Return (X, Y) of the center of cell containing provided text 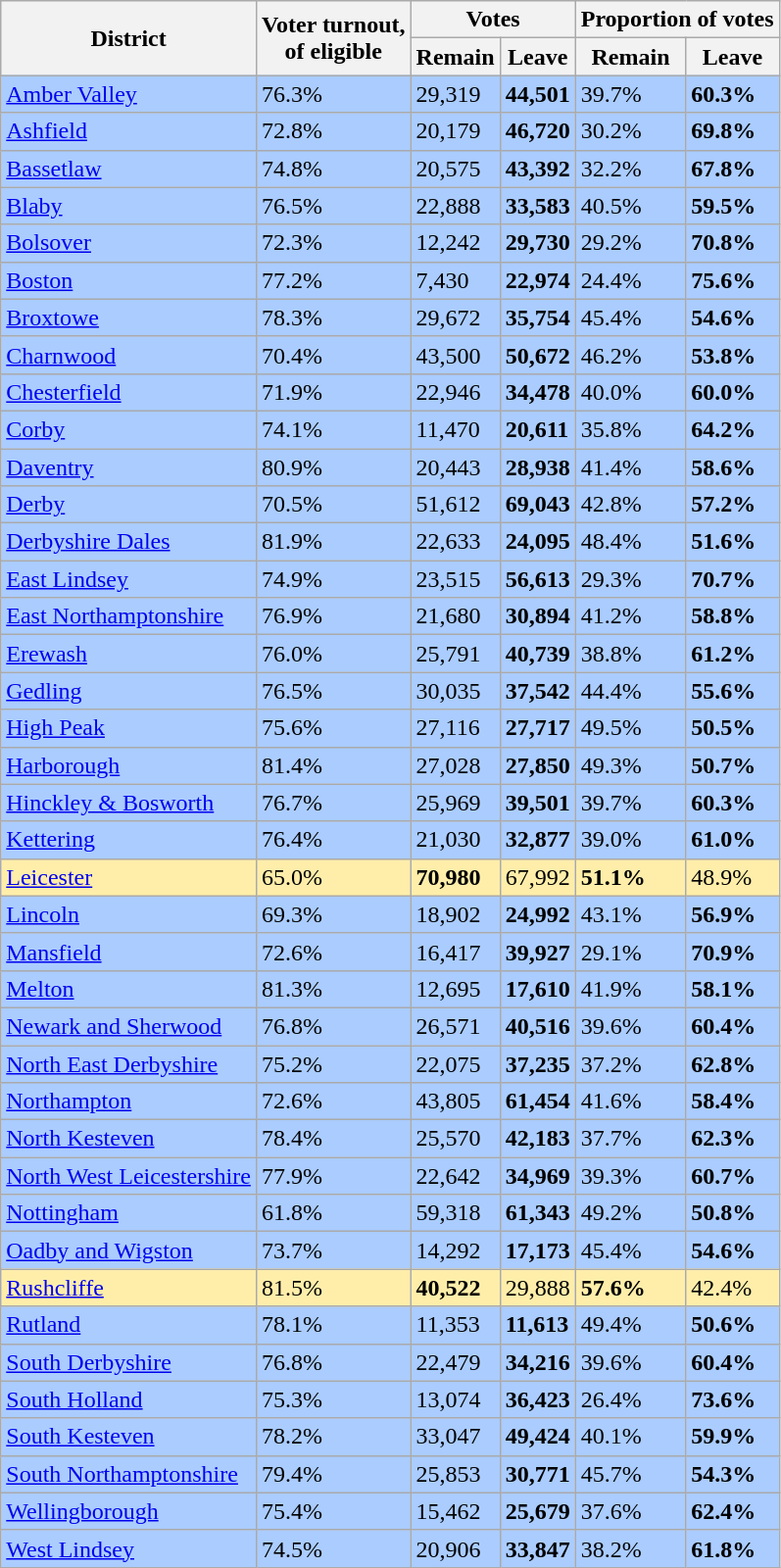
59,318 (455, 1213)
62.4% (733, 1511)
75.3% (333, 1399)
21,030 (455, 840)
65.0% (333, 877)
55.6% (733, 691)
77.9% (333, 1176)
58.4% (733, 1102)
50,672 (537, 355)
13,074 (455, 1399)
42,183 (537, 1139)
40,739 (537, 654)
Rushcliffe (129, 1288)
24.4% (631, 280)
34,969 (537, 1176)
40.0% (631, 392)
35.8% (631, 429)
43,500 (455, 355)
Erewash (129, 654)
59.9% (733, 1437)
60.7% (733, 1176)
48.4% (631, 542)
Harborough (129, 765)
25,570 (455, 1139)
50.7% (733, 765)
14,292 (455, 1250)
35,754 (537, 318)
53.8% (733, 355)
34,478 (537, 392)
Corby (129, 429)
District (129, 38)
North East Derbyshire (129, 1063)
25,853 (455, 1474)
Boston (129, 280)
37,542 (537, 691)
39,501 (537, 803)
49.5% (631, 728)
12,695 (455, 989)
61.0% (733, 840)
Ashfield (129, 131)
Voter turnout,of eligible (333, 38)
37,235 (537, 1063)
23,515 (455, 579)
27,116 (455, 728)
46,720 (537, 131)
77.2% (333, 280)
61.2% (733, 654)
12,242 (455, 243)
17,610 (537, 989)
75.2% (333, 1063)
40,516 (537, 1026)
81.3% (333, 989)
70,980 (455, 877)
29.1% (631, 952)
42.8% (631, 505)
78.2% (333, 1437)
17,173 (537, 1250)
27,717 (537, 728)
Blaby (129, 206)
39.0% (631, 840)
78.3% (333, 318)
South Derbyshire (129, 1362)
7,430 (455, 280)
40.1% (631, 1437)
51,612 (455, 505)
51.1% (631, 877)
76.4% (333, 840)
33,583 (537, 206)
20,575 (455, 169)
Derby (129, 505)
28,938 (537, 467)
Bassetlaw (129, 169)
Charnwood (129, 355)
76.9% (333, 616)
27,028 (455, 765)
Lincoln (129, 914)
49.3% (631, 765)
Leicester (129, 877)
29,730 (537, 243)
Gedling (129, 691)
74.8% (333, 169)
Northampton (129, 1102)
42.4% (733, 1288)
18,902 (455, 914)
South Kesteven (129, 1437)
11,613 (537, 1325)
Mansfield (129, 952)
69.8% (733, 131)
Kettering (129, 840)
78.1% (333, 1325)
Rutland (129, 1325)
61,454 (537, 1102)
78.4% (333, 1139)
22,642 (455, 1176)
81.4% (333, 765)
49.4% (631, 1325)
44,501 (537, 94)
32.2% (631, 169)
57.6% (631, 1288)
67,992 (537, 877)
64.2% (733, 429)
58.6% (733, 467)
30,771 (537, 1474)
25,791 (455, 654)
25,679 (537, 1511)
Daventry (129, 467)
30,035 (455, 691)
Bolsover (129, 243)
74.5% (333, 1548)
20,611 (537, 429)
70.5% (333, 505)
North West Leicestershire (129, 1176)
70.7% (733, 579)
Derbyshire Dales (129, 542)
72.8% (333, 131)
North Kesteven (129, 1139)
Nottingham (129, 1213)
48.9% (733, 877)
41.4% (631, 467)
37.6% (631, 1511)
Newark and Sherwood (129, 1026)
44.4% (631, 691)
East Northamptonshire (129, 616)
26.4% (631, 1399)
16,417 (455, 952)
29,319 (455, 94)
29,888 (537, 1288)
22,888 (455, 206)
29,672 (455, 318)
22,479 (455, 1362)
11,353 (455, 1325)
Hinckley & Bosworth (129, 803)
37.2% (631, 1063)
74.9% (333, 579)
Oadby and Wigston (129, 1250)
72.3% (333, 243)
74.1% (333, 429)
73.7% (333, 1250)
26,571 (455, 1026)
79.4% (333, 1474)
59.5% (733, 206)
20,179 (455, 131)
32,877 (537, 840)
46.2% (631, 355)
30,894 (537, 616)
Votes (493, 20)
27,850 (537, 765)
43,392 (537, 169)
South Holland (129, 1399)
62.3% (733, 1139)
50.5% (733, 728)
24,992 (537, 914)
39.3% (631, 1176)
60.0% (733, 392)
39,927 (537, 952)
20,443 (455, 467)
33,047 (455, 1437)
76.7% (333, 803)
West Lindsey (129, 1548)
70.8% (733, 243)
25,969 (455, 803)
70.4% (333, 355)
24,095 (537, 542)
Wellingborough (129, 1511)
38.2% (631, 1548)
45.7% (631, 1474)
58.1% (733, 989)
56.9% (733, 914)
Amber Valley (129, 94)
Chesterfield (129, 392)
29.2% (631, 243)
34,216 (537, 1362)
57.2% (733, 505)
81.9% (333, 542)
49.2% (631, 1213)
70.9% (733, 952)
76.3% (333, 94)
Broxtowe (129, 318)
80.9% (333, 467)
South Northamptonshire (129, 1474)
21,680 (455, 616)
Proportion of votes (677, 20)
62.8% (733, 1063)
40,522 (455, 1288)
High Peak (129, 728)
41.9% (631, 989)
29.3% (631, 579)
43.1% (631, 914)
22,974 (537, 280)
11,470 (455, 429)
43,805 (455, 1102)
73.6% (733, 1399)
50.6% (733, 1325)
54.3% (733, 1474)
15,462 (455, 1511)
40.5% (631, 206)
East Lindsey (129, 579)
58.8% (733, 616)
33,847 (537, 1548)
22,075 (455, 1063)
75.4% (333, 1511)
61,343 (537, 1213)
38.8% (631, 654)
81.5% (333, 1288)
67.8% (733, 169)
20,906 (455, 1548)
76.0% (333, 654)
37.7% (631, 1139)
41.2% (631, 616)
49,424 (537, 1437)
71.9% (333, 392)
41.6% (631, 1102)
50.8% (733, 1213)
22,633 (455, 542)
51.6% (733, 542)
36,423 (537, 1399)
69,043 (537, 505)
56,613 (537, 579)
22,946 (455, 392)
30.2% (631, 131)
69.3% (333, 914)
Melton (129, 989)
